From the cell containing the given text, extract its center point as (x, y) coordinate. 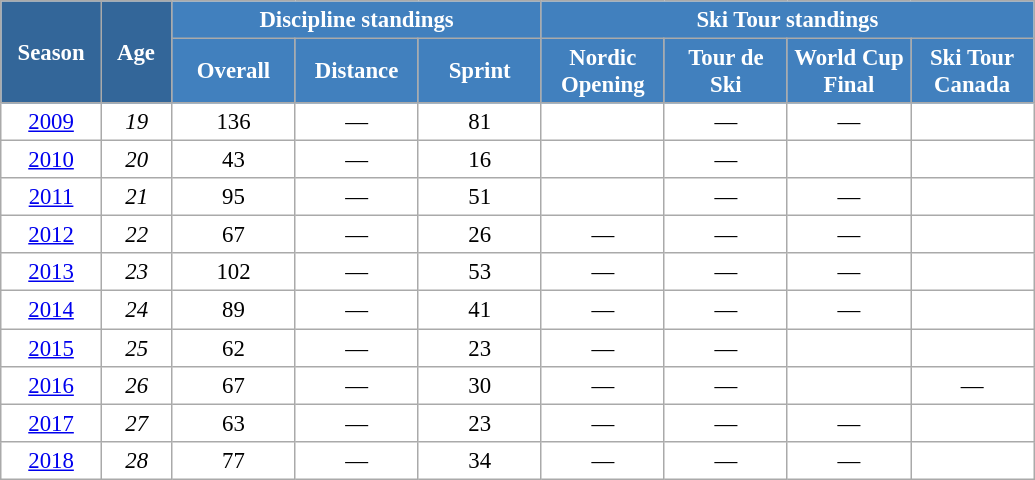
2016 (52, 385)
Season (52, 52)
Distance (356, 72)
2014 (52, 310)
2012 (52, 235)
95 (234, 197)
41 (480, 310)
World CupFinal (848, 72)
Sprint (480, 72)
81 (480, 122)
2017 (52, 423)
16 (480, 160)
21 (136, 197)
20 (136, 160)
2010 (52, 160)
Tour deSki (726, 72)
25 (136, 348)
27 (136, 423)
63 (234, 423)
53 (480, 273)
22 (136, 235)
Ski TourCanada (972, 72)
2009 (52, 122)
2011 (52, 197)
51 (480, 197)
43 (234, 160)
30 (480, 385)
28 (136, 460)
24 (136, 310)
19 (136, 122)
136 (234, 122)
77 (234, 460)
102 (234, 273)
Ski Tour standings (787, 20)
Overall (234, 72)
2015 (52, 348)
2013 (52, 273)
2018 (52, 460)
Discipline standings (356, 20)
NordicOpening (602, 72)
62 (234, 348)
Age (136, 52)
34 (480, 460)
89 (234, 310)
